Search for the cell housing the specified text and yield its (x, y) center coordinate. 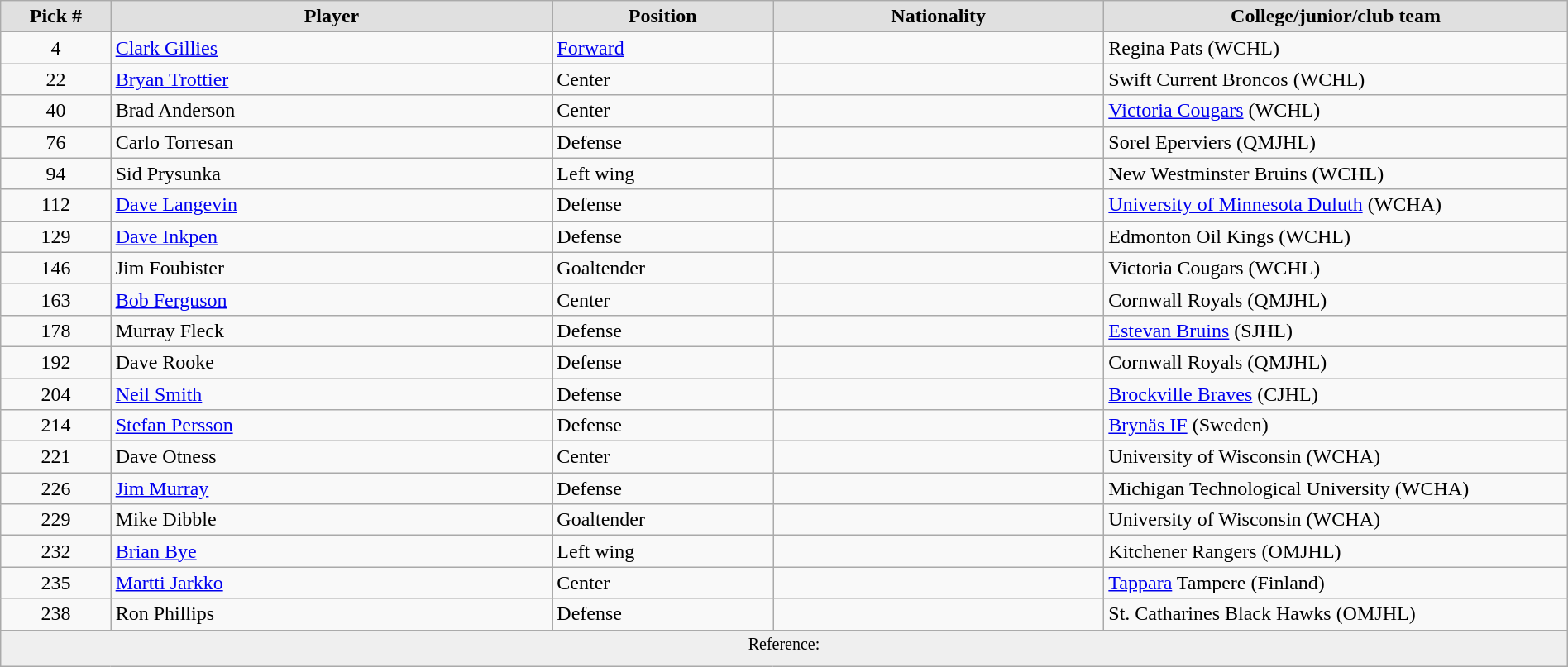
Bob Ferguson (332, 299)
Brian Bye (332, 551)
229 (56, 520)
192 (56, 362)
112 (56, 205)
214 (56, 426)
Jim Foubister (332, 268)
Tappara Tampere (Finland) (1336, 583)
Nationality (939, 17)
Murray Fleck (332, 331)
College/junior/club team (1336, 17)
Dave Otness (332, 457)
Michigan Technological University (WCHA) (1336, 488)
New Westminster Bruins (WCHL) (1336, 174)
Brad Anderson (332, 111)
204 (56, 394)
Pick # (56, 17)
Brockville Braves (CJHL) (1336, 394)
235 (56, 583)
Neil Smith (332, 394)
Jim Murray (332, 488)
Ron Phillips (332, 614)
Reference: (784, 648)
226 (56, 488)
232 (56, 551)
40 (56, 111)
Position (663, 17)
Carlo Torresan (332, 142)
Brynäs IF (Sweden) (1336, 426)
Swift Current Broncos (WCHL) (1336, 79)
4 (56, 48)
Mike Dibble (332, 520)
221 (56, 457)
Stefan Persson (332, 426)
Sorel Eperviers (QMJHL) (1336, 142)
Martti Jarkko (332, 583)
Edmonton Oil Kings (WCHL) (1336, 236)
Clark Gillies (332, 48)
Kitchener Rangers (OMJHL) (1336, 551)
Dave Rooke (332, 362)
Regina Pats (WCHL) (1336, 48)
22 (56, 79)
129 (56, 236)
University of Minnesota Duluth (WCHA) (1336, 205)
163 (56, 299)
Forward (663, 48)
Dave Langevin (332, 205)
Sid Prysunka (332, 174)
76 (56, 142)
94 (56, 174)
Bryan Trottier (332, 79)
Estevan Bruins (SJHL) (1336, 331)
St. Catharines Black Hawks (OMJHL) (1336, 614)
178 (56, 331)
Player (332, 17)
Dave Inkpen (332, 236)
146 (56, 268)
238 (56, 614)
